Detect which cell encompasses the target text, then output its (X, Y) center coordinate. 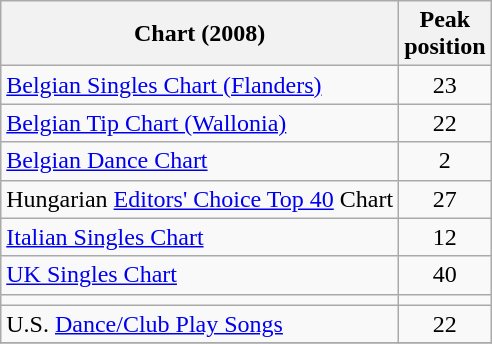
Peakposition (445, 34)
UK Singles Chart (200, 275)
12 (445, 237)
Belgian Singles Chart (Flanders) (200, 85)
Belgian Tip Chart (Wallonia) (200, 123)
U.S. Dance/Club Play Songs (200, 324)
Hungarian Editors' Choice Top 40 Chart (200, 199)
27 (445, 199)
2 (445, 161)
Italian Singles Chart (200, 237)
Belgian Dance Chart (200, 161)
Chart (2008) (200, 34)
23 (445, 85)
40 (445, 275)
